From the cell containing the given text, extract its center point as [X, Y] coordinate. 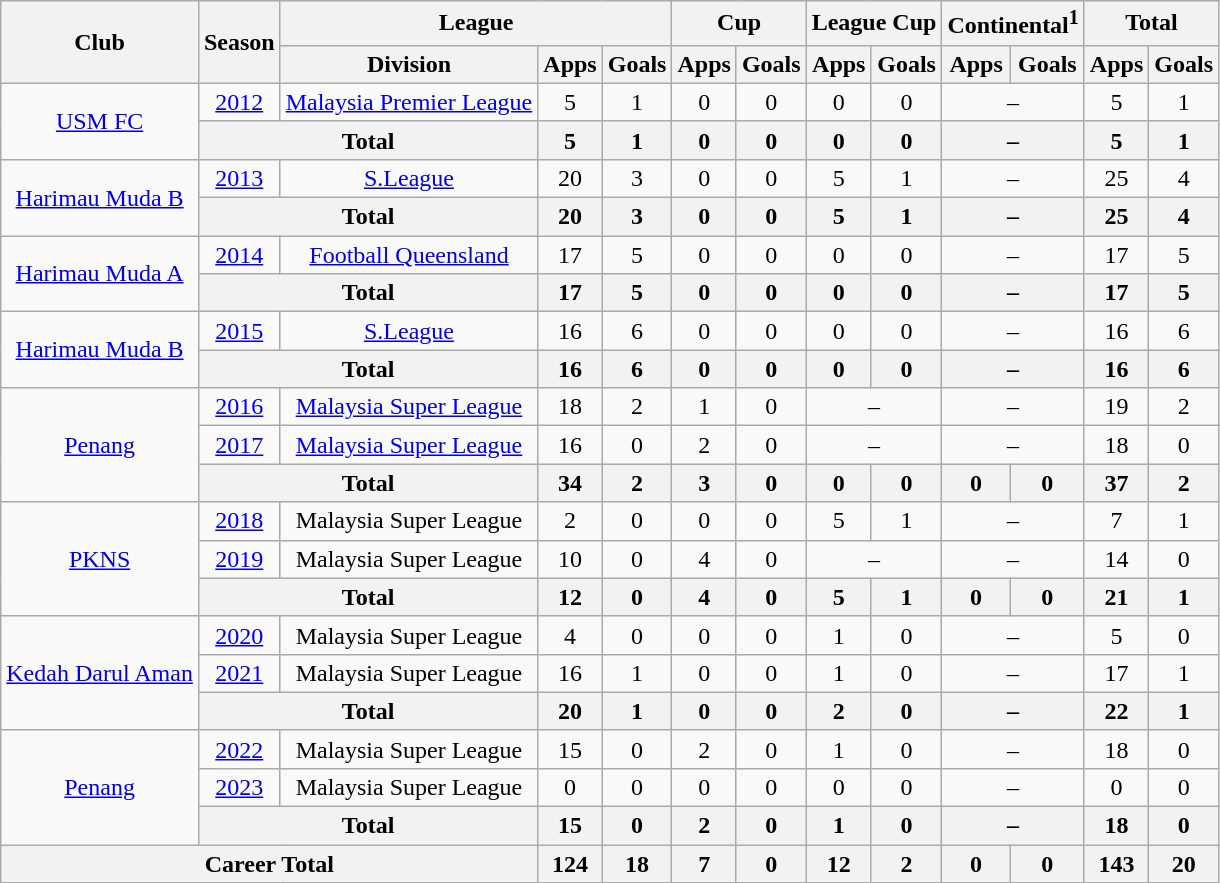
2020 [239, 635]
2012 [239, 102]
22 [1116, 711]
Harimau Muda A [100, 274]
34 [570, 483]
19 [1116, 407]
Cup [739, 24]
League Cup [874, 24]
2018 [239, 521]
Continental1 [1013, 24]
21 [1116, 597]
14 [1116, 559]
10 [570, 559]
Division [409, 64]
PKNS [100, 559]
2015 [239, 331]
Career Total [270, 864]
124 [570, 864]
2022 [239, 749]
Football Queensland [409, 255]
Club [100, 42]
2013 [239, 178]
League [476, 24]
143 [1116, 864]
Kedah Darul Aman [100, 673]
USM FC [100, 121]
2017 [239, 445]
37 [1116, 483]
2021 [239, 673]
Malaysia Premier League [409, 102]
Season [239, 42]
2016 [239, 407]
2023 [239, 787]
2014 [239, 255]
2019 [239, 559]
